Determine the [x, y] coordinate at the center of the cell enclosing the given text.  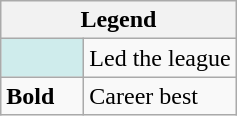
Legend [118, 20]
Led the league [160, 58]
Career best [160, 96]
Bold [42, 96]
